Determine the (x, y) coordinate at the center of the cell enclosing the given text.  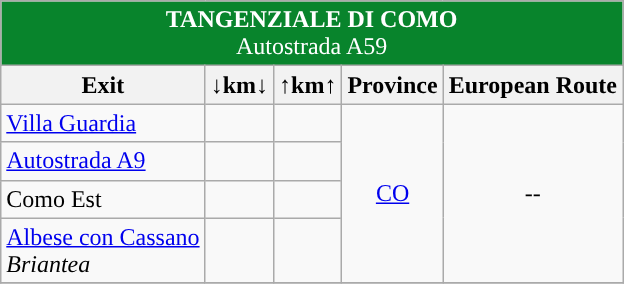
CO (392, 194)
Albese con Cassano Briantea (103, 250)
Exit (103, 85)
↓km↓ (239, 85)
Province (392, 85)
Como Est (103, 199)
↑km↑ (308, 85)
Autostrada A9 (103, 161)
-- (532, 194)
Villa Guardia (103, 123)
TANGENZIALE DI COMOAutostrada A59 (312, 34)
European Route (532, 85)
